Determine the (x, y) coordinate at the center of the cell enclosing the given text.  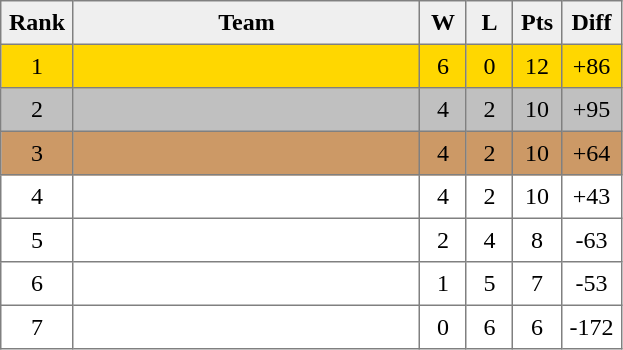
L (489, 23)
-63 (591, 240)
Rank (38, 23)
W (443, 23)
Pts (537, 23)
+43 (591, 197)
-172 (591, 327)
12 (537, 66)
+86 (591, 66)
Team (246, 23)
+64 (591, 153)
Diff (591, 23)
-53 (591, 284)
8 (537, 240)
3 (38, 153)
+95 (591, 110)
